For the text-containing cell, return its midpoint in (X, Y) coordinate format. 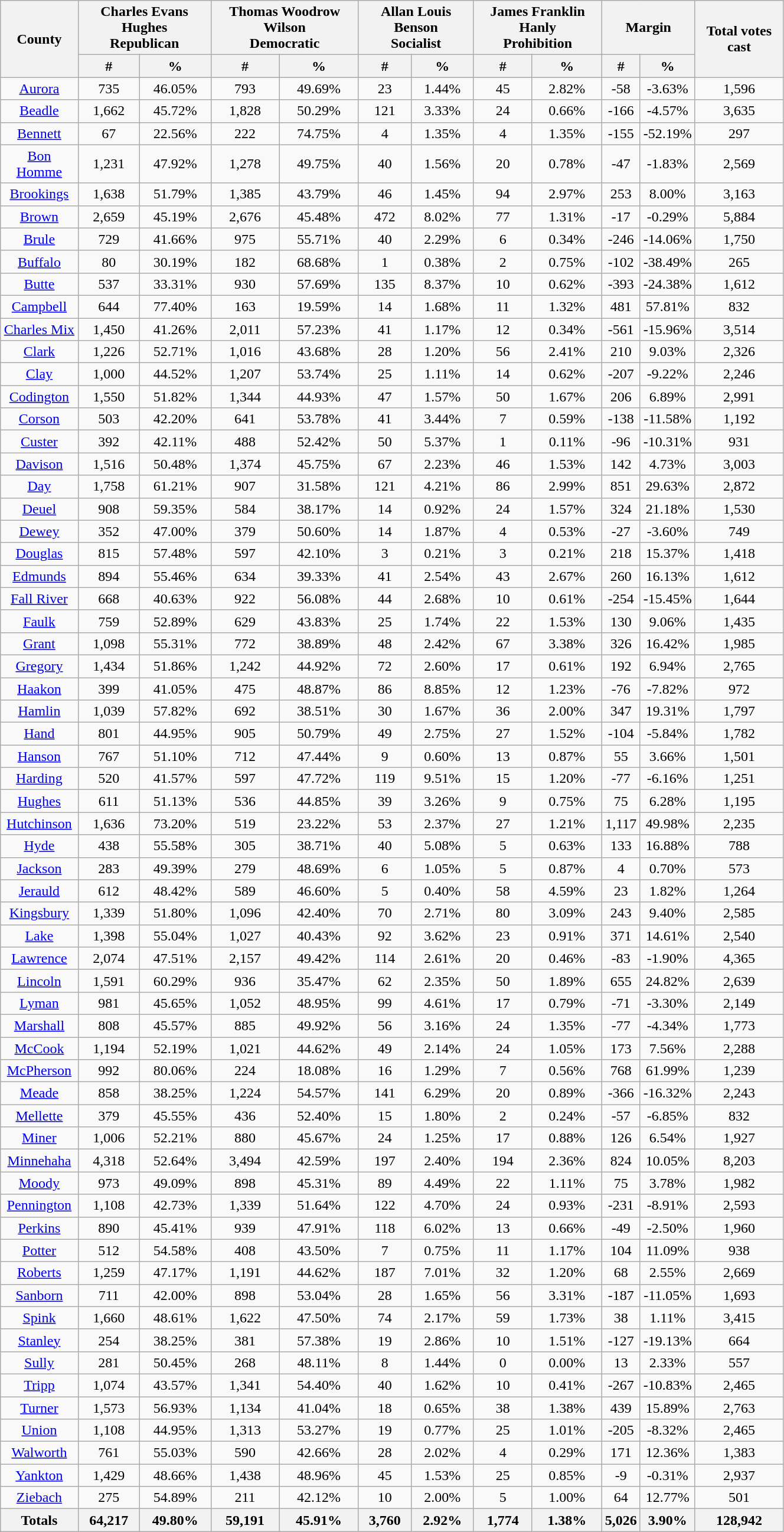
-3.63% (667, 89)
1,398 (109, 936)
-57 (621, 1116)
49.92% (319, 1025)
1.45% (442, 194)
70 (385, 913)
1,039 (109, 711)
Mellette (39, 1116)
2,765 (739, 666)
2,569 (739, 164)
Roberts (39, 1273)
1.52% (567, 734)
130 (621, 621)
53.78% (319, 419)
11.09% (667, 1250)
23.22% (319, 824)
3.78% (667, 1183)
1,418 (739, 554)
0.60% (442, 756)
557 (739, 1363)
Buffalo (39, 262)
6.54% (667, 1138)
McCook (39, 1048)
51.82% (175, 397)
1,693 (739, 1295)
2.14% (442, 1048)
0.77% (442, 1430)
40.63% (175, 599)
767 (109, 756)
45.57% (175, 1025)
0.46% (567, 958)
Union (39, 1430)
2,288 (739, 1048)
51.64% (319, 1206)
171 (621, 1453)
55.03% (175, 1453)
211 (245, 1498)
30 (385, 711)
54.57% (319, 1093)
Lincoln (39, 981)
1,226 (109, 352)
Hand (39, 734)
1,259 (109, 1273)
48.42% (175, 891)
-4.57% (667, 111)
2,243 (739, 1093)
1,982 (739, 1183)
44 (385, 599)
126 (621, 1138)
1,000 (109, 374)
50.45% (175, 1363)
59.35% (175, 509)
2,074 (109, 958)
Brule (39, 239)
1.51% (567, 1340)
47.91% (319, 1228)
45.31% (319, 1183)
8,203 (739, 1161)
3,494 (245, 1161)
45.48% (319, 217)
55.46% (175, 576)
-393 (621, 284)
9.03% (667, 352)
45.67% (319, 1138)
-561 (621, 329)
1,224 (245, 1093)
1,596 (739, 89)
3,003 (739, 464)
43.83% (319, 621)
Deuel (39, 509)
Yankton (39, 1475)
3,514 (739, 329)
8.00% (667, 194)
60.29% (175, 981)
305 (245, 846)
5.37% (442, 442)
1,251 (739, 779)
39 (385, 801)
6.94% (667, 666)
41.66% (175, 239)
49.39% (175, 868)
9.51% (442, 779)
0.70% (667, 868)
22.56% (175, 133)
50.79% (319, 734)
1,638 (109, 194)
39.33% (319, 576)
1,264 (739, 891)
61.21% (175, 486)
16.13% (667, 576)
1,662 (109, 111)
3.31% (567, 1295)
1,530 (739, 509)
Stanley (39, 1340)
2,937 (739, 1475)
206 (621, 397)
1,341 (245, 1385)
501 (739, 1498)
19.31% (667, 711)
851 (621, 486)
1.23% (567, 689)
268 (245, 1363)
972 (739, 689)
2.99% (567, 486)
42.20% (175, 419)
1,231 (109, 164)
Lake (39, 936)
51.79% (175, 194)
2.67% (567, 576)
2,593 (739, 1206)
173 (621, 1048)
-14.06% (667, 239)
4,318 (109, 1161)
1,591 (109, 981)
3.16% (442, 1025)
-207 (621, 374)
0.85% (567, 1475)
1,797 (739, 711)
1,052 (245, 1003)
141 (385, 1093)
2,763 (739, 1408)
0.53% (567, 531)
4.61% (442, 1003)
Edmunds (39, 576)
57.69% (319, 284)
49.69% (319, 89)
3,635 (739, 111)
County (39, 39)
2.92% (442, 1520)
163 (245, 306)
1,191 (245, 1273)
56.93% (175, 1408)
-187 (621, 1295)
-8.32% (667, 1430)
Sanborn (39, 1295)
224 (245, 1071)
89 (385, 1183)
-127 (621, 1340)
-96 (621, 442)
2,991 (739, 397)
347 (621, 711)
2,585 (739, 913)
55.58% (175, 846)
43.50% (319, 1250)
1,660 (109, 1318)
2.37% (442, 824)
-1.83% (667, 164)
46.05% (175, 89)
47 (385, 397)
1,438 (245, 1475)
52.64% (175, 1161)
2.23% (442, 464)
1.00% (567, 1498)
890 (109, 1228)
Perkins (39, 1228)
297 (739, 133)
Jerauld (39, 891)
52.40% (319, 1116)
0.93% (567, 1206)
42.11% (175, 442)
38.71% (319, 846)
36 (503, 711)
55.04% (175, 936)
3.90% (667, 1520)
481 (621, 306)
352 (109, 531)
0.11% (567, 442)
6.89% (667, 397)
2.29% (442, 239)
-8.91% (667, 1206)
53.04% (319, 1295)
49.98% (667, 824)
52.71% (175, 352)
35.47% (319, 981)
503 (109, 419)
-15.45% (667, 599)
45.19% (175, 217)
53.74% (319, 374)
Tripp (39, 1385)
858 (109, 1093)
279 (245, 868)
122 (385, 1206)
45.91% (319, 1520)
-9 (621, 1475)
1,194 (109, 1048)
-47 (621, 164)
197 (385, 1161)
44.52% (175, 374)
-7.82% (667, 689)
218 (621, 554)
1.87% (442, 531)
38.17% (319, 509)
1,435 (739, 621)
664 (739, 1340)
1.82% (667, 891)
8.85% (442, 689)
-52.19% (667, 133)
10.05% (667, 1161)
Miner (39, 1138)
42.59% (319, 1161)
3,760 (385, 1520)
260 (621, 576)
51.80% (175, 913)
-11.58% (667, 419)
3.66% (667, 756)
590 (245, 1453)
53.27% (319, 1430)
-24.38% (667, 284)
42.73% (175, 1206)
5,026 (621, 1520)
931 (739, 442)
0.41% (567, 1385)
283 (109, 868)
1.21% (567, 824)
1.89% (567, 981)
-104 (621, 734)
-83 (621, 958)
1,622 (245, 1318)
55 (621, 756)
-231 (621, 1206)
3.44% (442, 419)
64 (621, 1498)
52.42% (319, 442)
Haakon (39, 689)
1,434 (109, 666)
668 (109, 599)
53 (385, 824)
1,021 (245, 1048)
536 (245, 801)
133 (621, 846)
992 (109, 1071)
James Franklin HanlyProhibition (537, 28)
62 (385, 981)
0.89% (567, 1093)
1,344 (245, 397)
Charles Mix (39, 329)
-205 (621, 1430)
42.00% (175, 1295)
16.42% (667, 643)
2.97% (567, 194)
73.20% (175, 824)
45.72% (175, 111)
12.77% (667, 1498)
135 (385, 284)
45.41% (175, 1228)
42.40% (319, 913)
-2.50% (667, 1228)
Beadle (39, 111)
Harding (39, 779)
54.89% (175, 1498)
43 (503, 576)
49.09% (175, 1183)
42.10% (319, 554)
1,636 (109, 824)
58 (503, 891)
-254 (621, 599)
-0.31% (667, 1475)
2,676 (245, 217)
-3.60% (667, 531)
922 (245, 599)
275 (109, 1498)
1.73% (567, 1318)
72 (385, 666)
51.13% (175, 801)
Walworth (39, 1453)
18.08% (319, 1071)
324 (621, 509)
194 (503, 1161)
Brookings (39, 194)
114 (385, 958)
537 (109, 284)
57.48% (175, 554)
-6.85% (667, 1116)
1,985 (739, 643)
975 (245, 239)
Ziebach (39, 1498)
2,540 (739, 936)
Douglas (39, 554)
104 (621, 1250)
Codington (39, 397)
Totals (39, 1520)
2.36% (567, 1161)
4.70% (442, 1206)
Potter (39, 1250)
692 (245, 711)
48.96% (319, 1475)
-166 (621, 111)
80.06% (175, 1071)
-10.83% (667, 1385)
2,157 (245, 958)
Turner (39, 1408)
4,365 (739, 958)
Brown (39, 217)
8.02% (442, 217)
41.04% (319, 1408)
45.65% (175, 1003)
52.19% (175, 1048)
2.33% (667, 1363)
2.71% (442, 913)
885 (245, 1025)
326 (621, 643)
Thomas Woodrow WilsonDemocratic (285, 28)
939 (245, 1228)
1,016 (245, 352)
2,639 (739, 981)
52.89% (175, 621)
Clay (39, 374)
729 (109, 239)
759 (109, 621)
Aurora (39, 89)
41.57% (175, 779)
-4.34% (667, 1025)
735 (109, 89)
47.72% (319, 779)
50.60% (319, 531)
Hyde (39, 846)
Faulk (39, 621)
1,774 (503, 1520)
16 (385, 1071)
2.42% (442, 643)
45.55% (175, 1116)
222 (245, 133)
1,313 (245, 1430)
6.29% (442, 1093)
1.62% (442, 1385)
49.80% (175, 1520)
2.60% (442, 666)
0.56% (567, 1071)
41.05% (175, 689)
Pennington (39, 1206)
408 (245, 1250)
74 (385, 1318)
Allan Louis BensonSocialist (416, 28)
-102 (621, 262)
-49 (621, 1228)
1.74% (442, 621)
265 (739, 262)
-9.22% (667, 374)
Bennett (39, 133)
5,884 (739, 217)
32 (503, 1273)
49.75% (319, 164)
801 (109, 734)
436 (245, 1116)
-17 (621, 217)
38.89% (319, 643)
0.92% (442, 509)
Spink (39, 1318)
1,027 (245, 936)
Lawrence (39, 958)
1,207 (245, 374)
1.56% (442, 164)
815 (109, 554)
4.21% (442, 486)
54.40% (319, 1385)
1.25% (442, 1138)
0.91% (567, 936)
15.37% (667, 554)
14.61% (667, 936)
21.18% (667, 509)
-3.30% (667, 1003)
6.02% (442, 1228)
644 (109, 306)
68.68% (319, 262)
1,239 (739, 1071)
0.63% (567, 846)
Lyman (39, 1003)
44.85% (319, 801)
-58 (621, 89)
0.24% (567, 1116)
4.49% (442, 1183)
Meade (39, 1093)
-246 (621, 239)
47.51% (175, 958)
634 (245, 576)
38.51% (319, 711)
46.60% (319, 891)
Bon Homme (39, 164)
Kingsbury (39, 913)
1,927 (739, 1138)
1,074 (109, 1385)
0.78% (567, 164)
2.02% (442, 1453)
48 (385, 643)
68 (621, 1273)
1,006 (109, 1138)
48.66% (175, 1475)
192 (621, 666)
936 (245, 981)
Fall River (39, 599)
Grant (39, 643)
55.71% (319, 239)
-10.31% (667, 442)
908 (109, 509)
57.81% (667, 306)
0 (503, 1363)
0.88% (567, 1138)
399 (109, 689)
472 (385, 217)
488 (245, 442)
2.86% (442, 1340)
42.66% (319, 1453)
-11.05% (667, 1295)
48.95% (319, 1003)
1,385 (245, 194)
47.17% (175, 1273)
Butte (39, 284)
1,750 (739, 239)
1,501 (739, 756)
187 (385, 1273)
2.41% (567, 352)
9.06% (667, 621)
47.00% (175, 531)
92 (385, 936)
19.59% (319, 306)
1,117 (621, 824)
-6.16% (667, 779)
44.92% (319, 666)
1,758 (109, 486)
24.82% (667, 981)
1,242 (245, 666)
2.40% (442, 1161)
0.65% (442, 1408)
573 (739, 868)
981 (109, 1003)
1,383 (739, 1453)
2.75% (442, 734)
Custer (39, 442)
43.79% (319, 194)
1,096 (245, 913)
2.54% (442, 576)
Campbell (39, 306)
-138 (621, 419)
-366 (621, 1093)
0.38% (442, 262)
475 (245, 689)
44.93% (319, 397)
611 (109, 801)
880 (245, 1138)
1,516 (109, 464)
Hamlin (39, 711)
793 (245, 89)
1,450 (109, 329)
1,374 (245, 464)
629 (245, 621)
1,098 (109, 643)
47.44% (319, 756)
54.58% (175, 1250)
-5.84% (667, 734)
48.69% (319, 868)
-0.29% (667, 217)
655 (621, 981)
42.12% (319, 1498)
768 (621, 1071)
439 (621, 1408)
519 (245, 824)
2,246 (739, 374)
2,659 (109, 217)
5.08% (442, 846)
584 (245, 509)
1,573 (109, 1408)
30.19% (175, 262)
0.79% (567, 1003)
392 (109, 442)
772 (245, 643)
1,828 (245, 111)
50.29% (319, 111)
29.63% (667, 486)
57.38% (319, 1340)
33.31% (175, 284)
1,773 (739, 1025)
57.23% (319, 329)
48.11% (319, 1363)
4.73% (667, 464)
Hutchinson (39, 824)
8 (385, 1363)
711 (109, 1295)
Davison (39, 464)
-38.49% (667, 262)
Hughes (39, 801)
512 (109, 1250)
-155 (621, 133)
47.92% (175, 164)
74.75% (319, 133)
7.01% (442, 1273)
2,011 (245, 329)
47.50% (319, 1318)
18 (385, 1408)
Jackson (39, 868)
Margin (648, 28)
1,195 (739, 801)
1.01% (567, 1430)
0.00% (567, 1363)
49.42% (319, 958)
41.26% (175, 329)
2,149 (739, 1003)
1,960 (739, 1228)
438 (109, 846)
3,415 (739, 1318)
15.89% (667, 1408)
142 (621, 464)
Corson (39, 419)
48.61% (175, 1318)
1,782 (739, 734)
894 (109, 576)
51.86% (175, 666)
1.32% (567, 306)
-76 (621, 689)
973 (109, 1183)
-16.32% (667, 1093)
2.61% (442, 958)
Gregory (39, 666)
40.43% (319, 936)
-1.90% (667, 958)
0.40% (442, 891)
56.08% (319, 599)
905 (245, 734)
1,429 (109, 1475)
Total votes cast (739, 39)
Charles Evans HughesRepublican (144, 28)
641 (245, 419)
119 (385, 779)
938 (739, 1250)
55.31% (175, 643)
61.99% (667, 1071)
Marshall (39, 1025)
1.65% (442, 1295)
3.38% (567, 643)
381 (245, 1340)
3.26% (442, 801)
31.58% (319, 486)
2.35% (442, 981)
52.21% (175, 1138)
612 (109, 891)
2.68% (442, 599)
128,942 (739, 1520)
3.33% (442, 111)
761 (109, 1453)
749 (739, 531)
51.10% (175, 756)
McPherson (39, 1071)
1,192 (739, 419)
210 (621, 352)
808 (109, 1025)
-27 (621, 531)
788 (739, 846)
243 (621, 913)
57.82% (175, 711)
-71 (621, 1003)
45.75% (319, 464)
371 (621, 936)
2,669 (739, 1273)
3.62% (442, 936)
1.31% (567, 217)
-19.13% (667, 1340)
77.40% (175, 306)
3,163 (739, 194)
2,326 (739, 352)
1.80% (442, 1116)
43.68% (319, 352)
-267 (621, 1385)
1,134 (245, 1408)
9.40% (667, 913)
16.88% (667, 846)
2.55% (667, 1273)
3.09% (567, 913)
182 (245, 262)
2.17% (442, 1318)
2,235 (739, 824)
77 (503, 217)
64,217 (109, 1520)
7.56% (667, 1048)
0.59% (567, 419)
1,644 (739, 599)
4.59% (567, 891)
254 (109, 1340)
Minnehaha (39, 1161)
8.37% (442, 284)
50.48% (175, 464)
118 (385, 1228)
94 (503, 194)
1.68% (442, 306)
1,278 (245, 164)
99 (385, 1003)
Sully (39, 1363)
712 (245, 756)
43.57% (175, 1385)
59,191 (245, 1520)
907 (245, 486)
Moody (39, 1183)
12.36% (667, 1453)
Hanson (39, 756)
48.87% (319, 689)
Dewey (39, 531)
2,872 (739, 486)
Day (39, 486)
1,550 (109, 397)
0.29% (567, 1453)
2.82% (567, 89)
930 (245, 284)
1.29% (442, 1071)
253 (621, 194)
6.28% (667, 801)
281 (109, 1363)
824 (621, 1161)
Clark (39, 352)
-15.96% (667, 329)
589 (245, 891)
59 (503, 1318)
520 (109, 779)
